Capture the cell that displays the provided text and extract its [X, Y] central coordinate. 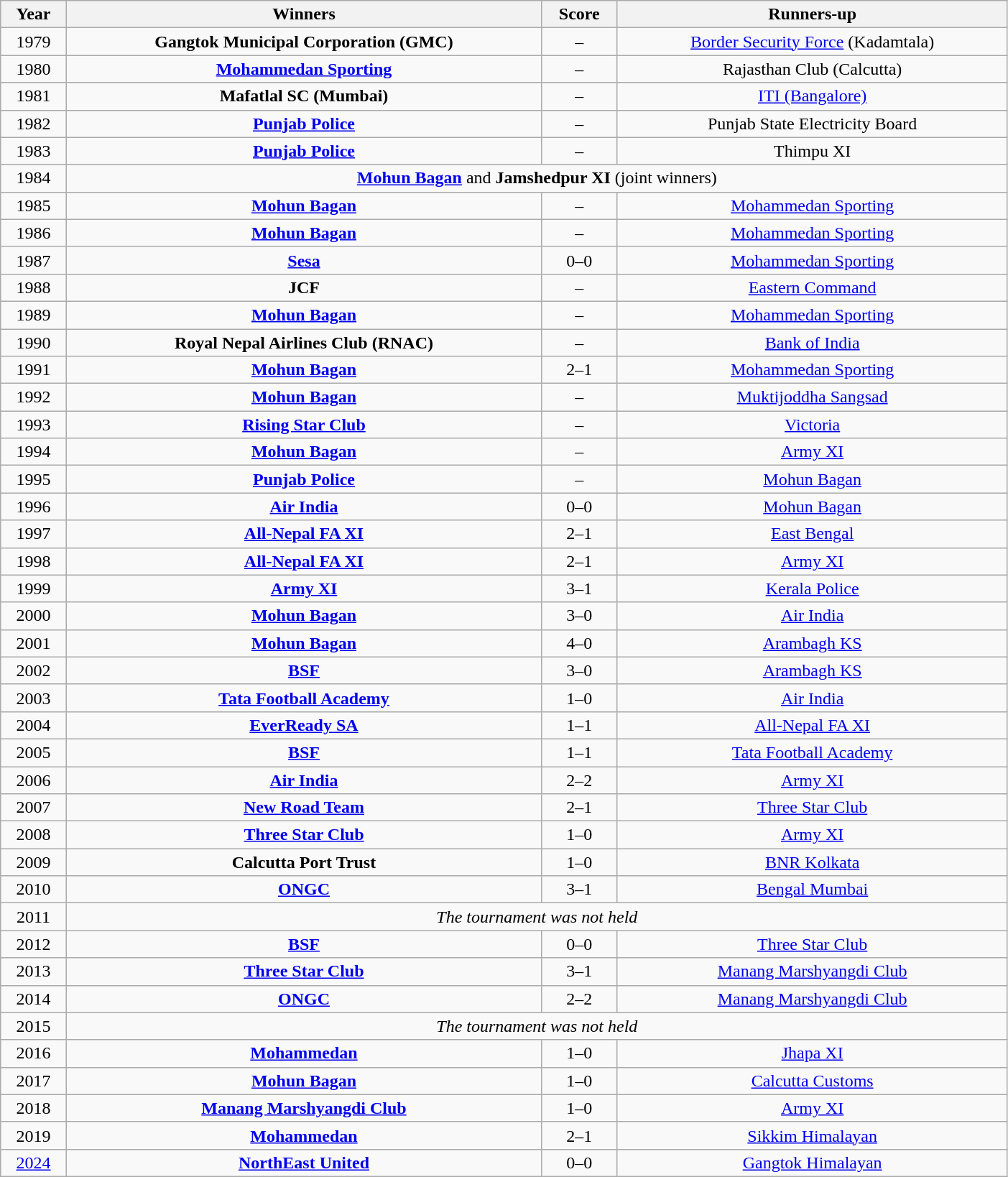
NorthEast United [303, 1163]
2003 [34, 698]
Bengal Mumbai [812, 890]
1985 [34, 206]
Year [34, 14]
2012 [34, 944]
2019 [34, 1135]
Jhapa XI [812, 1053]
1979 [34, 42]
Royal Nepal Airlines Club (RNAC) [303, 343]
EverReady SA [303, 725]
2024 [34, 1163]
Punjab State Electricity Board [812, 124]
Calcutta Port Trust [303, 862]
2000 [34, 616]
Sesa [303, 260]
Muktijoddha Sangsad [812, 397]
1980 [34, 69]
2006 [34, 780]
1984 [34, 178]
Winners [303, 14]
Calcutta Customs [812, 1081]
1995 [34, 479]
1981 [34, 96]
1998 [34, 561]
2002 [34, 670]
2009 [34, 862]
Kerala Police [812, 588]
1988 [34, 287]
ITI (Bangalore) [812, 96]
2007 [34, 808]
2005 [34, 752]
2016 [34, 1053]
1997 [34, 534]
1999 [34, 588]
JCF [303, 287]
1986 [34, 233]
2018 [34, 1108]
2015 [34, 1026]
2011 [34, 917]
Bank of India [812, 343]
East Bengal [812, 534]
2001 [34, 643]
2004 [34, 725]
Border Security Force (Kadamtala) [812, 42]
1994 [34, 452]
Mafatlal SC (Mumbai) [303, 96]
2017 [34, 1081]
1990 [34, 343]
Gangtok Municipal Corporation (GMC) [303, 42]
Victoria [812, 425]
Rajasthan Club (Calcutta) [812, 69]
New Road Team [303, 808]
1996 [34, 507]
Sikkim Himalayan [812, 1135]
2008 [34, 835]
Gangtok Himalayan [812, 1163]
4–0 [579, 643]
1989 [34, 315]
1991 [34, 370]
Mohun Bagan and Jamshedpur XI (joint winners) [537, 178]
Rising Star Club [303, 425]
1982 [34, 124]
1983 [34, 151]
Thimpu XI [812, 151]
2014 [34, 999]
Runners-up [812, 14]
Score [579, 14]
1987 [34, 260]
2010 [34, 890]
Eastern Command [812, 287]
1992 [34, 397]
1993 [34, 425]
BNR Kolkata [812, 862]
2013 [34, 971]
